Identify which cell holds the provided text, then report its [x, y] central coordinate. 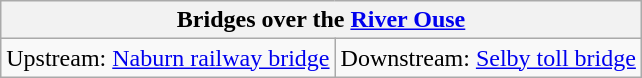
Upstream: Naburn railway bridge [168, 58]
Bridges over the River Ouse [322, 20]
Downstream: Selby toll bridge [488, 58]
